Output the [X, Y] coordinate of the center of the cell containing the given text.  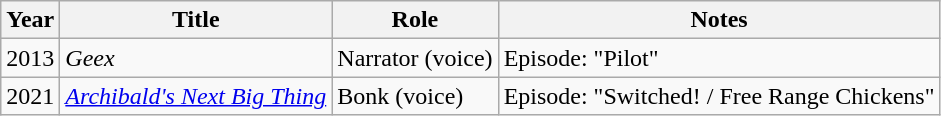
Narrator (voice) [415, 58]
Episode: "Switched! / Free Range Chickens" [719, 96]
2013 [30, 58]
Year [30, 20]
Geex [196, 58]
Role [415, 20]
Title [196, 20]
Archibald's Next Big Thing [196, 96]
2021 [30, 96]
Episode: "Pilot" [719, 58]
Notes [719, 20]
Bonk (voice) [415, 96]
